For the text-containing cell, return its midpoint in (x, y) coordinate format. 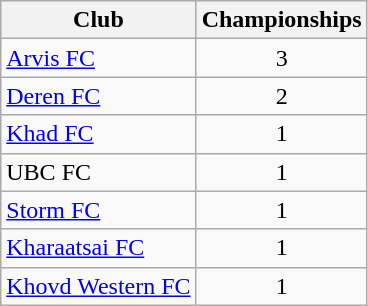
Khad FC (98, 134)
Storm FC (98, 210)
Khovd Western FC (98, 286)
Arvis FC (98, 58)
3 (282, 58)
Club (98, 20)
UBC FC (98, 172)
Deren FC (98, 96)
2 (282, 96)
Kharaatsai FC (98, 248)
Championships (282, 20)
